Find where the given text appears and provide that cell's center as (X, Y) coordinate. 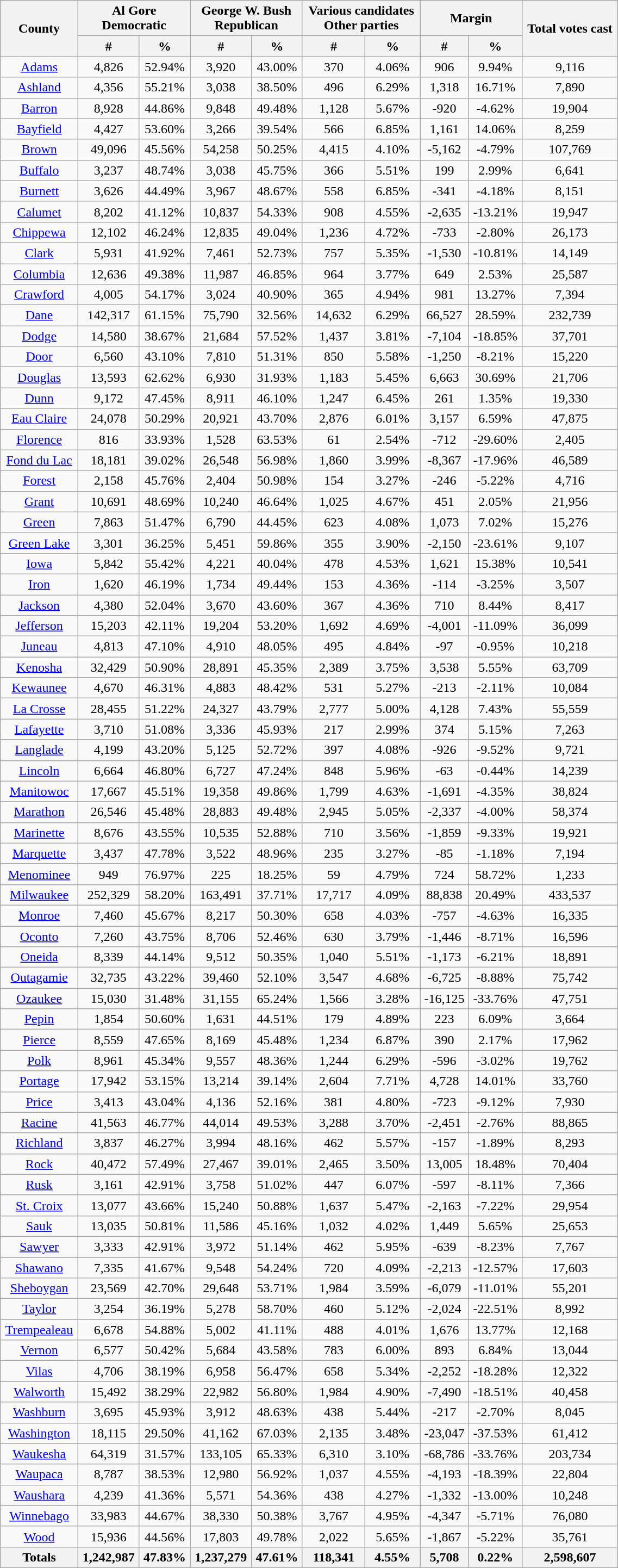
13.77% (495, 1330)
10,248 (570, 1495)
39.01% (277, 1164)
48.42% (277, 688)
5,125 (221, 750)
261 (445, 398)
4,826 (109, 67)
-712 (445, 439)
-8.71% (495, 936)
40.90% (277, 295)
45.51% (165, 791)
30.69% (495, 377)
366 (334, 170)
Menominee (39, 874)
199 (445, 170)
Price (39, 1102)
6,958 (221, 1371)
36,099 (570, 626)
La Crosse (39, 709)
44.56% (165, 1536)
3,266 (221, 129)
31,155 (221, 999)
4.79% (392, 874)
4,883 (221, 688)
5,451 (221, 543)
44.86% (165, 108)
-1,446 (445, 936)
Marathon (39, 812)
355 (334, 543)
1,233 (570, 874)
88,838 (445, 895)
12,102 (109, 232)
48.36% (277, 1061)
4,706 (109, 1371)
-1,859 (445, 833)
61.15% (165, 315)
58.20% (165, 895)
133,105 (221, 1454)
-6,079 (445, 1288)
3,288 (334, 1123)
39.14% (277, 1081)
3,758 (221, 1185)
63.53% (277, 439)
27,467 (221, 1164)
46.85% (277, 274)
50.29% (165, 419)
28,455 (109, 709)
4,136 (221, 1102)
17,667 (109, 791)
8,259 (570, 129)
Florence (39, 439)
2,604 (334, 1081)
9,848 (221, 108)
31.57% (165, 1454)
10,084 (570, 688)
3,994 (221, 1143)
495 (334, 647)
20,921 (221, 419)
17,803 (221, 1536)
45.35% (277, 667)
16,335 (570, 915)
-29.60% (495, 439)
3,301 (109, 543)
19,204 (221, 626)
8,217 (221, 915)
49.38% (165, 274)
3,912 (221, 1412)
720 (334, 1268)
39.02% (165, 460)
11,987 (221, 274)
1,566 (334, 999)
-2,337 (445, 812)
3.56% (392, 833)
15,220 (570, 357)
56.98% (277, 460)
24,078 (109, 419)
4.68% (392, 978)
Crawford (39, 295)
153 (334, 584)
-23.61% (495, 543)
44.45% (277, 522)
George W. BushRepublican (247, 18)
46.80% (165, 771)
9,116 (570, 67)
3.28% (392, 999)
Adams (39, 67)
365 (334, 295)
-2,451 (445, 1123)
Pierce (39, 1040)
54.17% (165, 295)
45.76% (165, 481)
51.22% (165, 709)
44.67% (165, 1516)
18.48% (495, 1164)
16,596 (570, 936)
-0.44% (495, 771)
4.94% (392, 295)
40,458 (570, 1392)
5.57% (392, 1143)
3,695 (109, 1412)
8,417 (570, 605)
43.00% (277, 67)
19,330 (570, 398)
217 (334, 729)
6.01% (392, 419)
2,945 (334, 812)
7,930 (570, 1102)
7,260 (109, 936)
8,169 (221, 1040)
10,240 (221, 501)
4,199 (109, 750)
7.71% (392, 1081)
2,876 (334, 419)
1,242,987 (109, 1557)
Racine (39, 1123)
223 (445, 1019)
36.25% (165, 543)
Green (39, 522)
32.56% (277, 315)
-0.95% (495, 647)
9.94% (495, 67)
12,636 (109, 274)
Marquette (39, 853)
Monroe (39, 915)
478 (334, 563)
2,777 (334, 709)
41.36% (165, 1495)
906 (445, 67)
40.04% (277, 563)
29.50% (165, 1433)
Douglas (39, 377)
6,727 (221, 771)
3,538 (445, 667)
-157 (445, 1143)
47.65% (165, 1040)
374 (445, 729)
6.07% (392, 1185)
-114 (445, 584)
Milwaukee (39, 895)
3,522 (221, 853)
Langlade (39, 750)
57.52% (277, 336)
2,404 (221, 481)
107,769 (570, 150)
2.53% (495, 274)
Various candidatesOther parties (361, 18)
6,641 (570, 170)
-18.51% (495, 1392)
4.69% (392, 626)
Sauk (39, 1226)
-4.35% (495, 791)
1,631 (221, 1019)
88,865 (570, 1123)
19,904 (570, 108)
447 (334, 1185)
15,936 (109, 1536)
4.02% (392, 1226)
-1,173 (445, 957)
49.04% (277, 232)
-920 (445, 108)
7.02% (495, 522)
47.10% (165, 647)
32,735 (109, 978)
48.96% (277, 853)
17,717 (334, 895)
3,837 (109, 1143)
5.47% (392, 1205)
6.87% (392, 1040)
3.77% (392, 274)
37.71% (277, 895)
397 (334, 750)
53.60% (165, 129)
5.58% (392, 357)
Ashland (39, 88)
-6,725 (445, 978)
-16,125 (445, 999)
41.67% (165, 1268)
-8,367 (445, 460)
22,804 (570, 1474)
28,891 (221, 667)
-4.18% (495, 191)
623 (334, 522)
Lafayette (39, 729)
50.35% (277, 957)
Jefferson (39, 626)
52.04% (165, 605)
8,676 (109, 833)
4.95% (392, 1516)
-18.85% (495, 336)
460 (334, 1309)
St. Croix (39, 1205)
Dane (39, 315)
46.77% (165, 1123)
15.38% (495, 563)
61,412 (570, 1433)
5.27% (392, 688)
1,437 (334, 336)
5.67% (392, 108)
7,810 (221, 357)
4,910 (221, 647)
15,203 (109, 626)
3.99% (392, 460)
Washburn (39, 1412)
48.63% (277, 1412)
49.44% (277, 584)
38,824 (570, 791)
46.19% (165, 584)
Waupaca (39, 1474)
848 (334, 771)
6.00% (392, 1350)
757 (334, 253)
38.19% (165, 1371)
-11.01% (495, 1288)
1,037 (334, 1474)
61 (334, 439)
47.83% (165, 1557)
44.51% (277, 1019)
Calumet (39, 212)
2.54% (392, 439)
13,005 (445, 1164)
6,664 (109, 771)
45.75% (277, 170)
Ozaukee (39, 999)
1,247 (334, 398)
Door (39, 357)
949 (109, 874)
6.84% (495, 1350)
1,236 (334, 232)
8,992 (570, 1309)
6,663 (445, 377)
-2.76% (495, 1123)
Dunn (39, 398)
-13.21% (495, 212)
0.22% (495, 1557)
13,214 (221, 1081)
59.86% (277, 543)
6,310 (334, 1454)
-757 (445, 915)
2.05% (495, 501)
59 (334, 874)
39.54% (277, 129)
31.48% (165, 999)
38.67% (165, 336)
50.81% (165, 1226)
225 (221, 874)
Green Lake (39, 543)
3.10% (392, 1454)
3,336 (221, 729)
38.53% (165, 1474)
-597 (445, 1185)
-5.71% (495, 1516)
48.69% (165, 501)
-4.62% (495, 108)
1,799 (334, 791)
6.59% (495, 419)
45.56% (165, 150)
1,854 (109, 1019)
41.11% (277, 1330)
42.11% (165, 626)
70,404 (570, 1164)
50.60% (165, 1019)
Total votes cast (570, 28)
1,621 (445, 563)
13,593 (109, 377)
10,837 (221, 212)
47.24% (277, 771)
43.79% (277, 709)
Jackson (39, 605)
Bayfield (39, 129)
46.27% (165, 1143)
8,293 (570, 1143)
-2,213 (445, 1268)
-341 (445, 191)
43.70% (277, 419)
4.01% (392, 1330)
1,244 (334, 1061)
29,648 (221, 1288)
44.14% (165, 957)
908 (334, 212)
5.96% (392, 771)
3,237 (109, 170)
1,032 (334, 1226)
9,512 (221, 957)
54.36% (277, 1495)
1,449 (445, 1226)
Manitowoc (39, 791)
46.64% (277, 501)
14,632 (334, 315)
4.84% (392, 647)
33,983 (109, 1516)
5.00% (392, 709)
7,194 (570, 853)
38.29% (165, 1392)
1,676 (445, 1330)
4,380 (109, 605)
Wood (39, 1536)
5.95% (392, 1247)
3,920 (221, 67)
46,589 (570, 460)
43.22% (165, 978)
-2,024 (445, 1309)
47.78% (165, 853)
2,389 (334, 667)
-1,250 (445, 357)
-4.00% (495, 812)
56.47% (277, 1371)
-23,047 (445, 1433)
32,429 (109, 667)
Clark (39, 253)
Kewaunee (39, 688)
Margin (471, 18)
-639 (445, 1247)
8,961 (109, 1061)
Forest (39, 481)
2,135 (334, 1433)
50.98% (277, 481)
12,322 (570, 1371)
-4,193 (445, 1474)
4,415 (334, 150)
3,972 (221, 1247)
-1,530 (445, 253)
67.03% (277, 1433)
1,234 (334, 1040)
45.16% (277, 1226)
Iron (39, 584)
51.31% (277, 357)
-7.22% (495, 1205)
44,014 (221, 1123)
2,405 (570, 439)
8,911 (221, 398)
558 (334, 191)
6,560 (109, 357)
-8.11% (495, 1185)
49.86% (277, 791)
367 (334, 605)
54.24% (277, 1268)
1,128 (334, 108)
5,708 (445, 1557)
Totals (39, 1557)
4,239 (109, 1495)
1.35% (495, 398)
1,025 (334, 501)
23,569 (109, 1288)
50.25% (277, 150)
51.47% (165, 522)
50.88% (277, 1205)
-17.96% (495, 460)
Vernon (39, 1350)
7,394 (570, 295)
-9.33% (495, 833)
14.01% (495, 1081)
42.70% (165, 1288)
5.44% (392, 1412)
10,535 (221, 833)
65.33% (277, 1454)
-22.51% (495, 1309)
Vilas (39, 1371)
-68,786 (445, 1454)
Walworth (39, 1392)
-7,490 (445, 1392)
64,319 (109, 1454)
6,577 (109, 1350)
496 (334, 88)
-2.70% (495, 1412)
-1.18% (495, 853)
235 (334, 853)
14,580 (109, 336)
43.55% (165, 833)
Fond du Lac (39, 460)
7,460 (109, 915)
2,158 (109, 481)
Oconto (39, 936)
Trempealeau (39, 1330)
53.20% (277, 626)
19,358 (221, 791)
17,942 (109, 1081)
37,701 (570, 336)
3,161 (109, 1185)
783 (334, 1350)
Winnebago (39, 1516)
630 (334, 936)
-3.02% (495, 1061)
9,172 (109, 398)
Rock (39, 1164)
7,767 (570, 1247)
14.06% (495, 129)
15,492 (109, 1392)
49,096 (109, 150)
54,258 (221, 150)
51.02% (277, 1185)
8,045 (570, 1412)
46.10% (277, 398)
43.60% (277, 605)
50.30% (277, 915)
58.70% (277, 1309)
3,254 (109, 1309)
3.70% (392, 1123)
52.46% (277, 936)
-926 (445, 750)
15,240 (221, 1205)
48.16% (277, 1143)
3.90% (392, 543)
-9.12% (495, 1102)
51.14% (277, 1247)
8,202 (109, 212)
13.27% (495, 295)
Portage (39, 1081)
5.55% (495, 667)
4,670 (109, 688)
76,080 (570, 1516)
62.62% (165, 377)
9,107 (570, 543)
38.50% (277, 88)
531 (334, 688)
Lincoln (39, 771)
5,842 (109, 563)
Columbia (39, 274)
3,437 (109, 853)
3,333 (109, 1247)
142,317 (109, 315)
4,128 (445, 709)
43.75% (165, 936)
-1.89% (495, 1143)
252,329 (109, 895)
451 (445, 501)
Marinette (39, 833)
54.33% (277, 212)
53.15% (165, 1081)
433,537 (570, 895)
-3.25% (495, 584)
6.45% (392, 398)
Burnett (39, 191)
5.35% (392, 253)
56.92% (277, 1474)
35,761 (570, 1536)
39,460 (221, 978)
5,278 (221, 1309)
52.72% (277, 750)
-1,691 (445, 791)
43.20% (165, 750)
3,413 (109, 1102)
964 (334, 274)
-8.23% (495, 1247)
-4,347 (445, 1516)
Juneau (39, 647)
52.73% (277, 253)
41.92% (165, 253)
45.67% (165, 915)
-2,163 (445, 1205)
5,684 (221, 1350)
50.38% (277, 1516)
5.45% (392, 377)
48.74% (165, 170)
15,030 (109, 999)
50.42% (165, 1350)
52.16% (277, 1102)
19,762 (570, 1061)
16.71% (495, 88)
7,461 (221, 253)
18,115 (109, 1433)
-37.53% (495, 1433)
22,982 (221, 1392)
9,557 (221, 1061)
3.81% (392, 336)
-2,635 (445, 212)
5.15% (495, 729)
75,790 (221, 315)
15,276 (570, 522)
816 (109, 439)
55.21% (165, 88)
-4.79% (495, 150)
-7,104 (445, 336)
4.67% (392, 501)
3,767 (334, 1516)
-596 (445, 1061)
46.24% (165, 232)
10,541 (570, 563)
-9.52% (495, 750)
Polk (39, 1061)
179 (334, 1019)
3.48% (392, 1433)
52.88% (277, 833)
7.43% (495, 709)
48.05% (277, 647)
4.03% (392, 915)
1,528 (221, 439)
Sheboygan (39, 1288)
25,587 (570, 274)
-18.39% (495, 1474)
26,546 (109, 812)
4,728 (445, 1081)
850 (334, 357)
43.58% (277, 1350)
19,921 (570, 833)
-18.28% (495, 1371)
2,598,607 (570, 1557)
58.72% (495, 874)
-10.81% (495, 253)
-6.21% (495, 957)
-2,150 (445, 543)
Oneida (39, 957)
-85 (445, 853)
4.53% (392, 563)
3,967 (221, 191)
-213 (445, 688)
75,742 (570, 978)
-63 (445, 771)
5.34% (392, 1371)
1,183 (334, 377)
4.27% (392, 1495)
-12.57% (495, 1268)
50.90% (165, 667)
55,559 (570, 709)
4,716 (570, 481)
38,330 (221, 1516)
4.72% (392, 232)
3,664 (570, 1019)
44.49% (165, 191)
724 (445, 874)
4.63% (392, 791)
24,327 (221, 709)
49.53% (277, 1123)
-217 (445, 1412)
981 (445, 295)
649 (445, 274)
6,930 (221, 377)
4.06% (392, 67)
-2.11% (495, 688)
-5,162 (445, 150)
Richland (39, 1143)
56.80% (277, 1392)
Taylor (39, 1309)
43.66% (165, 1205)
1,237,279 (221, 1557)
26,548 (221, 460)
29,954 (570, 1205)
8,928 (109, 108)
36.19% (165, 1309)
12,835 (221, 232)
5.05% (392, 812)
53.71% (277, 1288)
Kenosha (39, 667)
1,620 (109, 584)
31.93% (277, 377)
Al GoreDemocratic (134, 18)
3,710 (109, 729)
28.59% (495, 315)
52.10% (277, 978)
49.78% (277, 1536)
57.49% (165, 1164)
33,760 (570, 1081)
47,875 (570, 419)
-1,332 (445, 1495)
4.10% (392, 150)
18,181 (109, 460)
163,491 (221, 895)
Waushara (39, 1495)
2,465 (334, 1164)
4,813 (109, 647)
12,168 (570, 1330)
4,005 (109, 295)
-733 (445, 232)
8,559 (109, 1040)
10,218 (570, 647)
18.25% (277, 874)
5,002 (221, 1330)
-4.63% (495, 915)
118,341 (334, 1557)
7,335 (109, 1268)
7,890 (570, 88)
3.59% (392, 1288)
Shawano (39, 1268)
1,637 (334, 1205)
Grant (39, 501)
66,527 (445, 315)
9,548 (221, 1268)
3,024 (221, 295)
566 (334, 129)
55,201 (570, 1288)
-8.88% (495, 978)
232,739 (570, 315)
1,734 (221, 584)
5.12% (392, 1309)
-1,867 (445, 1536)
3,507 (570, 584)
6,678 (109, 1330)
4.90% (392, 1392)
8.44% (495, 605)
41.12% (165, 212)
8,706 (221, 936)
Buffalo (39, 170)
51.08% (165, 729)
Iowa (39, 563)
13,044 (570, 1350)
-2,252 (445, 1371)
17,962 (570, 1040)
3.75% (392, 667)
Chippewa (39, 232)
20.49% (495, 895)
14,149 (570, 253)
-723 (445, 1102)
390 (445, 1040)
381 (334, 1102)
Pepin (39, 1019)
-2.80% (495, 232)
17,603 (570, 1268)
43.10% (165, 357)
-97 (445, 647)
47.61% (277, 1557)
47.45% (165, 398)
54.88% (165, 1330)
41,162 (221, 1433)
Washington (39, 1433)
58,374 (570, 812)
2,022 (334, 1536)
33.93% (165, 439)
154 (334, 481)
-4,001 (445, 626)
4,356 (109, 88)
14,239 (570, 771)
11,586 (221, 1226)
4,221 (221, 563)
Barron (39, 108)
-8.21% (495, 357)
7,863 (109, 522)
488 (334, 1330)
Sawyer (39, 1247)
4.89% (392, 1019)
26,173 (570, 232)
-246 (445, 481)
13,077 (109, 1205)
28,883 (221, 812)
40,472 (109, 1164)
4.80% (392, 1102)
13,035 (109, 1226)
63,709 (570, 667)
6,790 (221, 522)
52.94% (165, 67)
65.24% (277, 999)
9,721 (570, 750)
8,151 (570, 191)
4,427 (109, 129)
2.17% (495, 1040)
43.04% (165, 1102)
5,571 (221, 1495)
Waukesha (39, 1454)
76.97% (165, 874)
Rusk (39, 1185)
203,734 (570, 1454)
25,653 (570, 1226)
12,980 (221, 1474)
3.79% (392, 936)
3,626 (109, 191)
41,563 (109, 1123)
Dodge (39, 336)
3,157 (445, 419)
18,891 (570, 957)
19,947 (570, 212)
47,751 (570, 999)
1,860 (334, 460)
3.50% (392, 1164)
48.67% (277, 191)
893 (445, 1350)
3,670 (221, 605)
7,366 (570, 1185)
-13.00% (495, 1495)
Eau Claire (39, 419)
County (39, 28)
Outagamie (39, 978)
21,684 (221, 336)
1,040 (334, 957)
10,691 (109, 501)
6.09% (495, 1019)
45.34% (165, 1061)
3,547 (334, 978)
5,931 (109, 253)
21,706 (570, 377)
1,692 (334, 626)
8,787 (109, 1474)
46.31% (165, 688)
1,161 (445, 129)
370 (334, 67)
21,956 (570, 501)
1,073 (445, 522)
1,318 (445, 88)
8,339 (109, 957)
-11.09% (495, 626)
7,263 (570, 729)
Brown (39, 150)
55.42% (165, 563)
